Search for the cell housing the specified text and yield its (x, y) center coordinate. 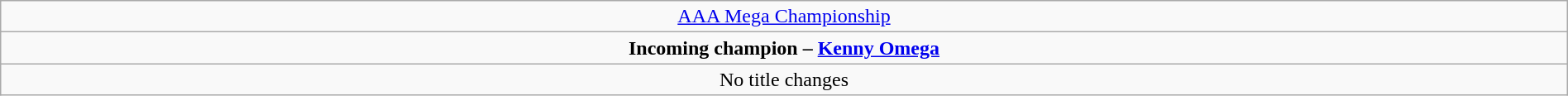
Incoming champion – Kenny Omega (784, 48)
No title changes (784, 79)
AAA Mega Championship (784, 17)
